Capture the cell that displays the provided text and extract its [X, Y] central coordinate. 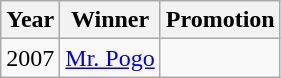
Year [30, 20]
2007 [30, 58]
Promotion [220, 20]
Winner [110, 20]
Mr. Pogo [110, 58]
